Locate the cell with the specified text and output its (x, y) center coordinate. 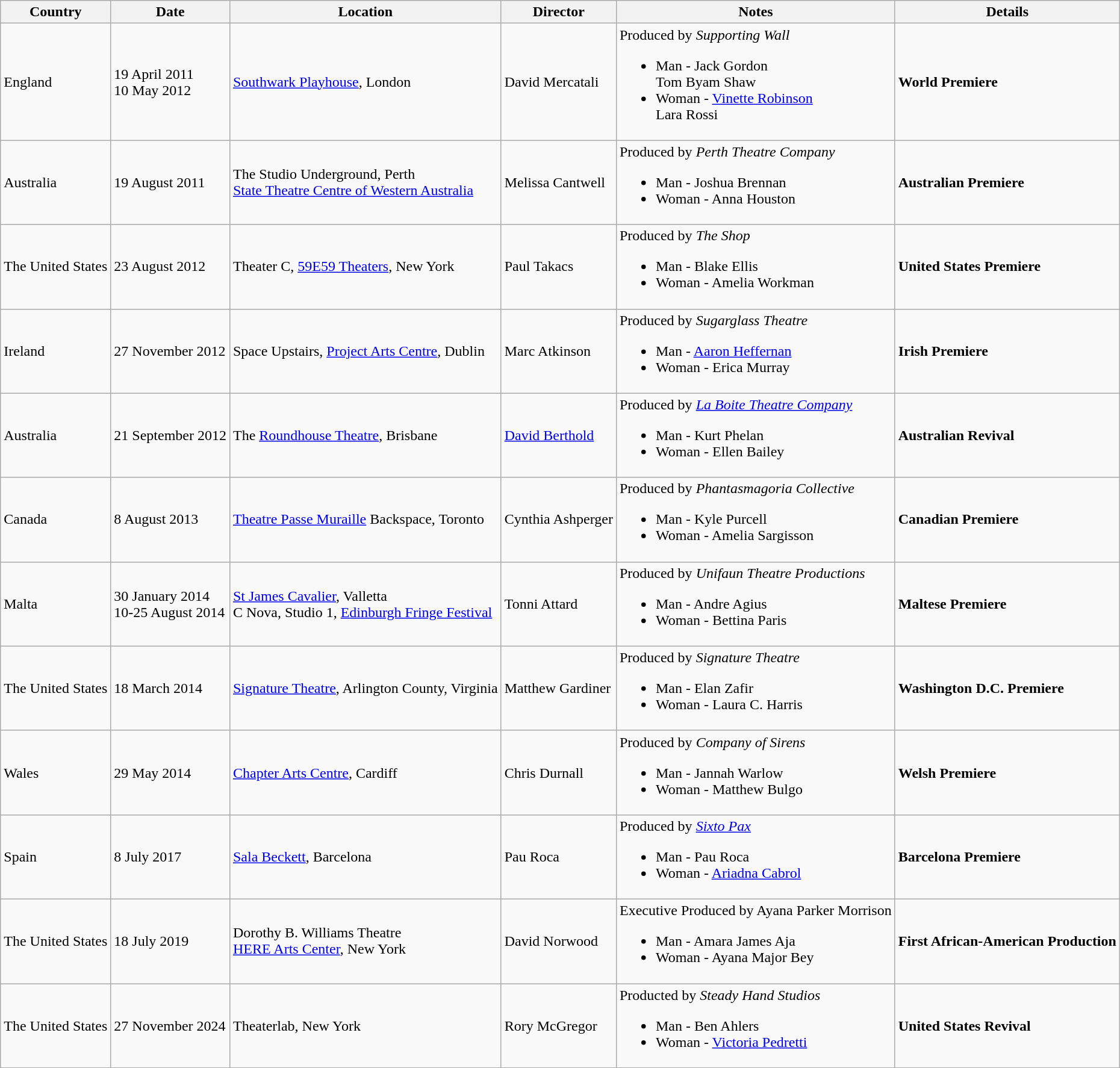
Produced by Supporting WallMan - Jack Gordon Tom Byam ShawWoman - Vinette Robinson Lara Rossi (755, 82)
David Mercatali (559, 82)
Theatre Passe Muraille Backspace, Toronto (365, 520)
Executive Produced by Ayana Parker MorrisonMan - Amara James AjaWoman - Ayana Major Bey (755, 941)
Notes (755, 12)
23 August 2012 (170, 267)
England (55, 82)
Southwark Playhouse, London (365, 82)
Produced by Phantasmagoria CollectiveMan - Kyle PurcellWoman - Amelia Sargisson (755, 520)
St James Cavalier, Valletta C Nova, Studio 1, Edinburgh Fringe Festival (365, 604)
Chris Durnall (559, 772)
Produced by Perth Theatre CompanyMan - Joshua BrennanWoman - Anna Houston (755, 182)
Dorothy B. Williams Theatre HERE Arts Center, New York (365, 941)
19 April 2011 10 May 2012 (170, 82)
8 August 2013 (170, 520)
United States Premiere (1007, 267)
18 July 2019 (170, 941)
Pau Roca (559, 857)
21 September 2012 (170, 435)
David Norwood (559, 941)
Australian Premiere (1007, 182)
Location (365, 12)
18 March 2014 (170, 688)
United States Revival (1007, 1026)
Space Upstairs, Project Arts Centre, Dublin (365, 351)
Welsh Premiere (1007, 772)
Matthew Gardiner (559, 688)
Wales (55, 772)
Produced by Unifaun Theatre ProductionsMan - Andre AgiusWoman - Bettina Paris (755, 604)
Produced by Company of SirensMan - Jannah WarlowWoman - Matthew Bulgo (755, 772)
Produced by Signature TheatreMan - Elan ZafirWoman - Laura C. Harris (755, 688)
Ireland (55, 351)
Melissa Cantwell (559, 182)
Washington D.C. Premiere (1007, 688)
Produced by Sugarglass TheatreMan - Aaron HeffernanWoman - Erica Murray (755, 351)
World Premiere (1007, 82)
Maltese Premiere (1007, 604)
19 August 2011 (170, 182)
Date (170, 12)
Rory McGregor (559, 1026)
Paul Takacs (559, 267)
The Studio Underground, Perth State Theatre Centre of Western Australia (365, 182)
Marc Atkinson (559, 351)
Country (55, 12)
The Roundhouse Theatre, Brisbane (365, 435)
Canadian Premiere (1007, 520)
Cynthia Ashperger (559, 520)
Produced by La Boite Theatre CompanyMan - Kurt PhelanWoman - Ellen Bailey (755, 435)
David Berthold (559, 435)
29 May 2014 (170, 772)
Spain (55, 857)
First African-American Production (1007, 941)
30 January 2014 10-25 August 2014 (170, 604)
Theaterlab, New York (365, 1026)
27 November 2024 (170, 1026)
Sala Beckett, Barcelona (365, 857)
Barcelona Premiere (1007, 857)
Director (559, 12)
Chapter Arts Centre, Cardiff (365, 772)
Details (1007, 12)
Tonni Attard (559, 604)
27 November 2012 (170, 351)
Australian Revival (1007, 435)
8 July 2017 (170, 857)
Theater C, 59E59 Theaters, New York (365, 267)
Irish Premiere (1007, 351)
Produced by Sixto PaxMan - Pau RocaWoman - Ariadna Cabrol (755, 857)
Malta (55, 604)
Producted by Steady Hand StudiosMan - Ben AhlersWoman - Victoria Pedretti (755, 1026)
Produced by The ShopMan - Blake EllisWoman - Amelia Workman (755, 267)
Signature Theatre, Arlington County, Virginia (365, 688)
Canada (55, 520)
